Find where the given text appears and provide that cell's center as [X, Y] coordinate. 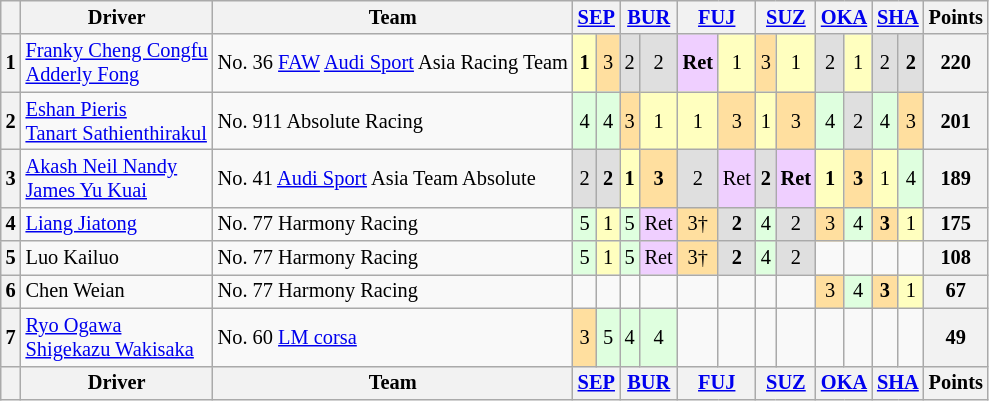
Franky Cheng Congfu Adderly Fong [117, 63]
No. 41 Audi Sport Asia Team Absolute [393, 178]
Ryo Ogawa Shigekazu Wakisaka [117, 337]
Chen Weian [117, 291]
No. 911 Absolute Racing [393, 121]
201 [956, 121]
Luo Kailuo [117, 258]
175 [956, 224]
Eshan Pieris Tanart Sathienthirakul [117, 121]
6 [11, 291]
220 [956, 63]
Liang Jiatong [117, 224]
108 [956, 258]
189 [956, 178]
No. 36 FAW Audi Sport Asia Racing Team [393, 63]
Akash Neil Nandy James Yu Kuai [117, 178]
7 [11, 337]
49 [956, 337]
No. 60 LM corsa [393, 337]
67 [956, 291]
